Extract the [x, y] coordinate from the center of the cell holding the provided text.  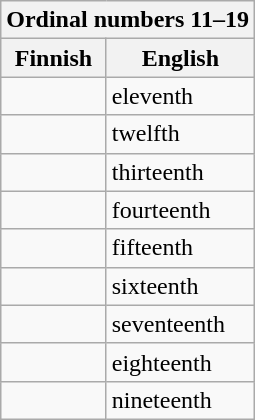
fifteenth [180, 248]
Ordinal numbers 11–19 [128, 20]
fourteenth [180, 210]
Finnish [54, 58]
English [180, 58]
eleventh [180, 96]
thirteenth [180, 172]
sixteenth [180, 286]
eighteenth [180, 362]
twelfth [180, 134]
nineteenth [180, 400]
seventeenth [180, 324]
